For the text-containing cell, return its midpoint in (x, y) coordinate format. 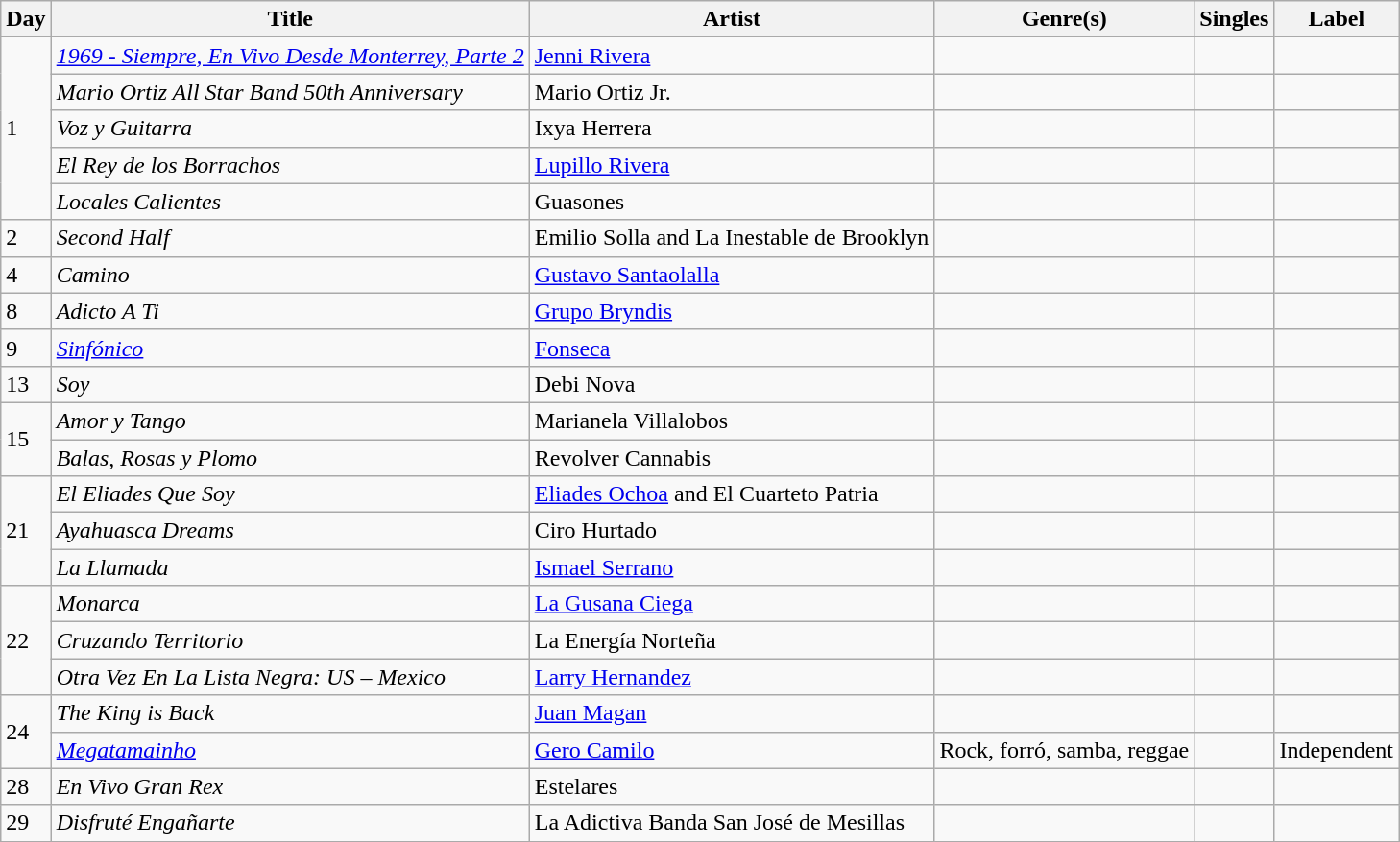
Debi Nova (732, 384)
13 (26, 384)
Monarca (290, 604)
Mario Ortiz All Star Band 50th Anniversary (290, 92)
28 (26, 786)
4 (26, 275)
Genre(s) (1064, 19)
Balas, Rosas y Plomo (290, 458)
Disfruté Engañarte (290, 823)
Otra Vez En La Lista Negra: US – Mexico (290, 677)
Voz y Guitarra (290, 129)
24 (26, 732)
Eliades Ochoa and El Cuarteto Patria (732, 494)
Cruzando Territorio (290, 640)
Sinfónico (290, 348)
Grupo Bryndis (732, 311)
8 (26, 311)
Ixya Herrera (732, 129)
Title (290, 19)
Guasones (732, 202)
Megatamainho (290, 750)
1 (26, 129)
Singles (1235, 19)
Mario Ortiz Jr. (732, 92)
Lupillo Rivera (732, 165)
Amor y Tango (290, 421)
2 (26, 238)
Revolver Cannabis (732, 458)
Locales Calientes (290, 202)
9 (26, 348)
La Llamada (290, 567)
29 (26, 823)
Estelares (732, 786)
Second Half (290, 238)
Ismael Serrano (732, 567)
Rock, forró, samba, reggae (1064, 750)
Label (1337, 19)
El Rey de los Borrachos (290, 165)
Adicto A Ti (290, 311)
La Gusana Ciega (732, 604)
15 (26, 439)
Gero Camilo (732, 750)
Soy (290, 384)
Artist (732, 19)
El Eliades Que Soy (290, 494)
En Vivo Gran Rex (290, 786)
La Adictiva Banda San José de Mesillas (732, 823)
Larry Hernandez (732, 677)
Independent (1337, 750)
Ayahuasca Dreams (290, 531)
Camino (290, 275)
21 (26, 531)
Fonseca (732, 348)
Ciro Hurtado (732, 531)
Juan Magan (732, 713)
The King is Back (290, 713)
Jenni Rivera (732, 56)
Marianela Villalobos (732, 421)
1969 - Siempre, En Vivo Desde Monterrey, Parte 2 (290, 56)
Gustavo Santaolalla (732, 275)
Day (26, 19)
La Energía Norteña (732, 640)
22 (26, 640)
Emilio Solla and La Inestable de Brooklyn (732, 238)
